From the cell containing the given text, extract its center point as (X, Y) coordinate. 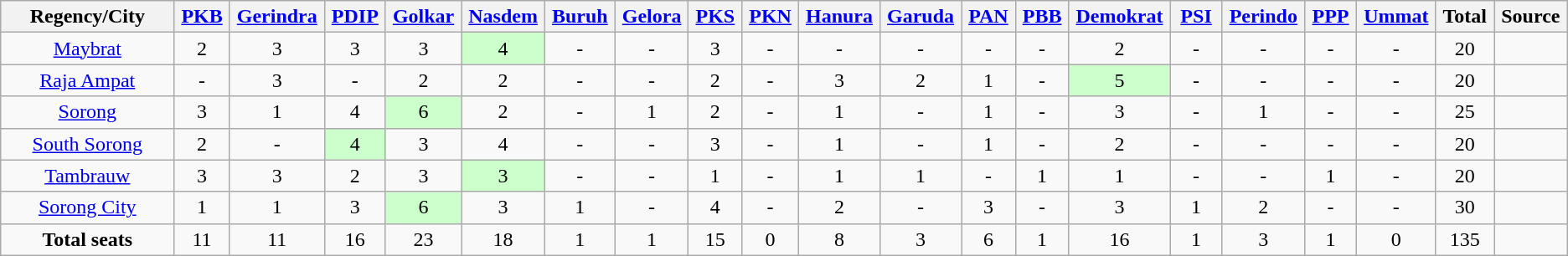
Hanura (839, 17)
Nasdem (503, 17)
Tambrauw (87, 176)
Gelora (652, 17)
15 (715, 239)
25 (1465, 112)
PDIP (355, 17)
Golkar (423, 17)
Total (1465, 17)
PAN (988, 17)
8 (839, 239)
PKB (202, 17)
Gerindra (276, 17)
30 (1465, 207)
Buruh (580, 17)
Sorong City (87, 207)
PKN (771, 17)
23 (423, 239)
South Sorong (87, 144)
Garuda (921, 17)
PSI (1196, 17)
Total seats (87, 239)
Demokrat (1119, 17)
PKS (715, 17)
Raja Ampat (87, 80)
18 (503, 239)
PPP (1330, 17)
PBB (1042, 17)
Sorong (87, 112)
Ummat (1396, 17)
5 (1119, 80)
Maybrat (87, 49)
Regency/City (87, 17)
Perindo (1263, 17)
Source (1531, 17)
135 (1465, 239)
